Scan for the cell matching the given text and deliver its (X, Y) coordinate at center. 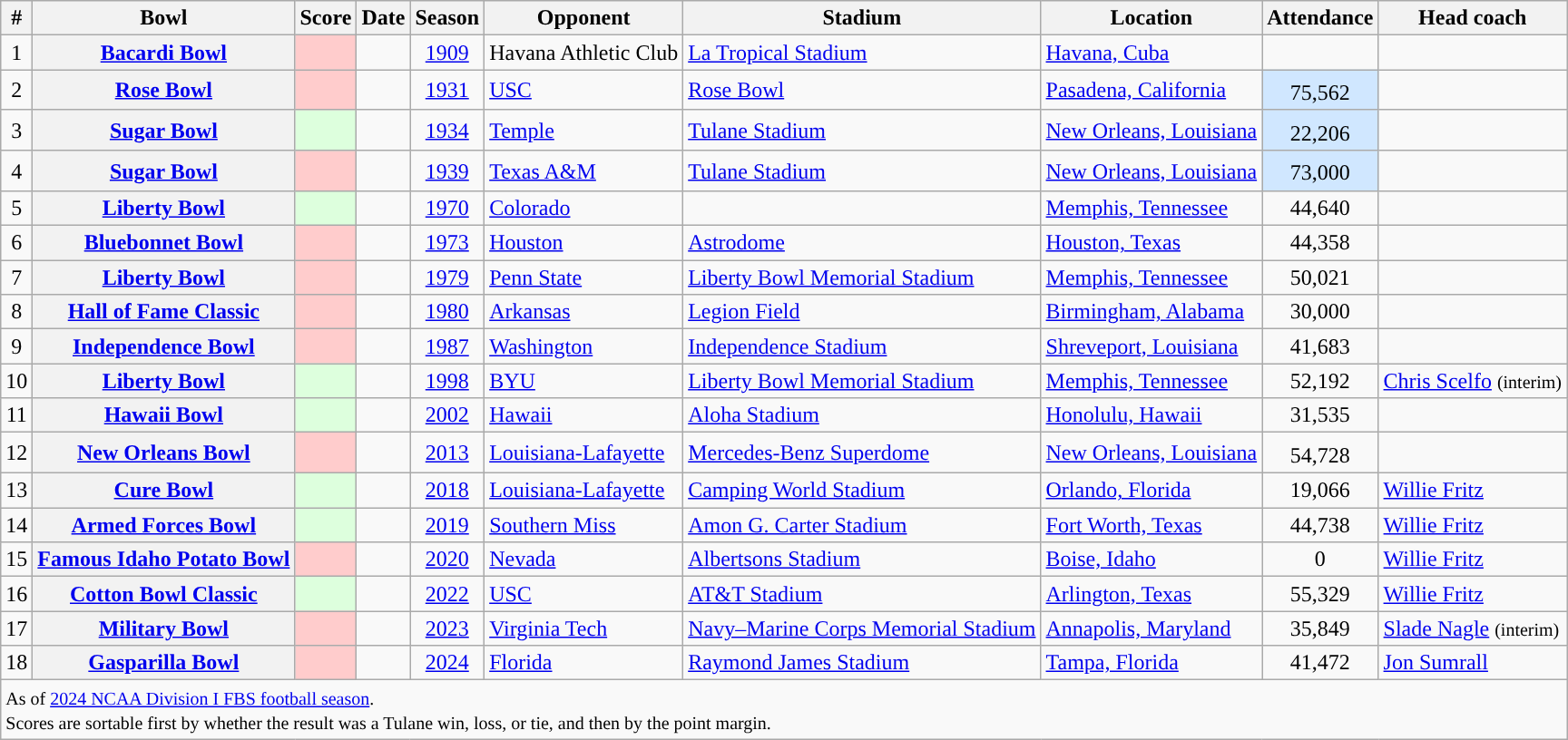
Havana Athletic Club (584, 53)
Independence Stadium (862, 346)
Houston (584, 243)
BYU (584, 381)
Date (383, 18)
Houston, Texas (1151, 243)
1970 (447, 209)
Location (1151, 18)
Bluebonnet Bowl (163, 243)
Chris Scelfo (interim) (1472, 381)
4 (16, 170)
7 (16, 277)
50,021 (1320, 277)
Southern Miss (584, 525)
1980 (447, 312)
Independence Bowl (163, 346)
Cotton Bowl Classic (163, 594)
La Tropical Stadium (862, 53)
Military Bowl (163, 628)
Texas A&M (584, 170)
30,000 (1320, 312)
14 (16, 525)
Orlando, Florida (1151, 491)
15 (16, 560)
12 (16, 453)
16 (16, 594)
44,640 (1320, 209)
Albertsons Stadium (862, 560)
75,562 (1320, 91)
Birmingham, Alabama (1151, 312)
73,000 (1320, 170)
9 (16, 346)
Shreveport, Louisiana (1151, 346)
Arkansas (584, 312)
1979 (447, 277)
8 (16, 312)
New Orleans Bowl (163, 453)
Jon Sumrall (1472, 663)
Legion Field (862, 312)
44,738 (1320, 525)
41,472 (1320, 663)
Boise, Idaho (1151, 560)
1973 (447, 243)
1 (16, 53)
Gasparilla Bowl (163, 663)
2022 (447, 594)
Temple (584, 131)
2023 (447, 628)
41,683 (1320, 346)
22,206 (1320, 131)
Cure Bowl (163, 491)
44,358 (1320, 243)
Navy–Marine Corps Memorial Stadium (862, 628)
Hall of Fame Classic (163, 312)
Nevada (584, 560)
2013 (447, 453)
Season (447, 18)
Annapolis, Maryland (1151, 628)
Penn State (584, 277)
Slade Nagle (interim) (1472, 628)
Armed Forces Bowl (163, 525)
Head coach (1472, 18)
0 (1320, 560)
1987 (447, 346)
Fort Worth, Texas (1151, 525)
35,849 (1320, 628)
Mercedes-Benz Superdome (862, 453)
Score (326, 18)
2019 (447, 525)
Bacardi Bowl (163, 53)
Colorado (584, 209)
Havana, Cuba (1151, 53)
1939 (447, 170)
Stadium (862, 18)
5 (16, 209)
AT&T Stadium (862, 594)
Attendance (1320, 18)
Hawaii Bowl (163, 415)
Washington (584, 346)
10 (16, 381)
Camping World Stadium (862, 491)
Raymond James Stadium (862, 663)
Arlington, Texas (1151, 594)
52,192 (1320, 381)
11 (16, 415)
2024 (447, 663)
Amon G. Carter Stadium (862, 525)
3 (16, 131)
19,066 (1320, 491)
# (16, 18)
2002 (447, 415)
Bowl (163, 18)
Virginia Tech (584, 628)
1934 (447, 131)
54,728 (1320, 453)
1909 (447, 53)
Honolulu, Hawaii (1151, 415)
2020 (447, 560)
55,329 (1320, 594)
2 (16, 91)
17 (16, 628)
13 (16, 491)
Florida (584, 663)
1931 (447, 91)
Aloha Stadium (862, 415)
2018 (447, 491)
31,535 (1320, 415)
Opponent (584, 18)
Pasadena, California (1151, 91)
Hawaii (584, 415)
Famous Idaho Potato Bowl (163, 560)
Astrodome (862, 243)
6 (16, 243)
18 (16, 663)
1998 (447, 381)
Tampa, Florida (1151, 663)
